Scan for the cell matching the given text and deliver its (X, Y) coordinate at center. 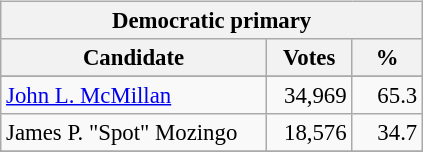
65.3 (388, 96)
34.7 (388, 133)
Democratic primary (212, 21)
John L. McMillan (134, 96)
18,576 (309, 133)
James P. "Spot" Mozingo (134, 133)
Votes (309, 58)
Candidate (134, 58)
% (388, 58)
34,969 (309, 96)
